For the text-containing cell, return its midpoint in [X, Y] coordinate format. 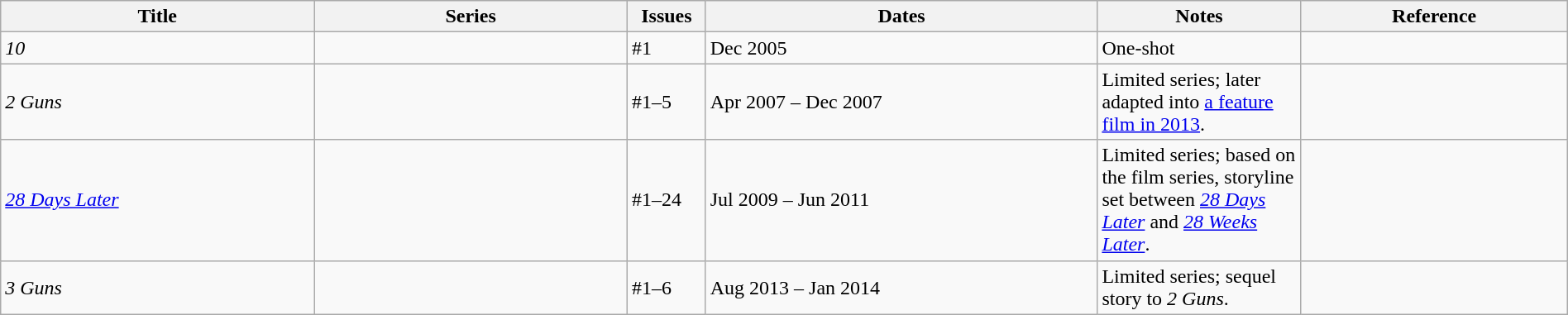
#1–6 [667, 288]
One-shot [1199, 48]
Dec 2005 [901, 48]
#1–24 [667, 200]
Title [157, 17]
Apr 2007 – Dec 2007 [901, 102]
28 Days Later [157, 200]
Limited series; based on the film series, storyline set between 28 Days Later and 28 Weeks Later. [1199, 200]
Limited series; sequel story to 2 Guns. [1199, 288]
Issues [667, 17]
Notes [1199, 17]
2 Guns [157, 102]
10 [157, 48]
3 Guns [157, 288]
Series [471, 17]
Dates [901, 17]
Jul 2009 – Jun 2011 [901, 200]
Reference [1434, 17]
Limited series; later adapted into a feature film in 2013. [1199, 102]
#1 [667, 48]
#1–5 [667, 102]
Aug 2013 – Jan 2014 [901, 288]
